Return the [X, Y] coordinate for the center point of the cell that contains the specified text.  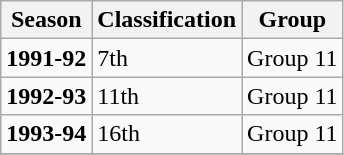
Classification [167, 20]
16th [167, 134]
11th [167, 96]
7th [167, 58]
1992-93 [46, 96]
Group [293, 20]
1993-94 [46, 134]
1991-92 [46, 58]
Season [46, 20]
